Find where the given text appears and provide that cell's center as (X, Y) coordinate. 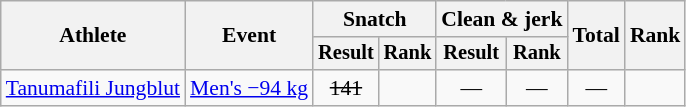
Total (596, 36)
Clean & jerk (502, 19)
141 (346, 88)
Tanumafili Jungblut (93, 88)
Athlete (93, 36)
Event (249, 36)
Men's −94 kg (249, 88)
Snatch (374, 19)
